For the text-containing cell, return its midpoint in [X, Y] coordinate format. 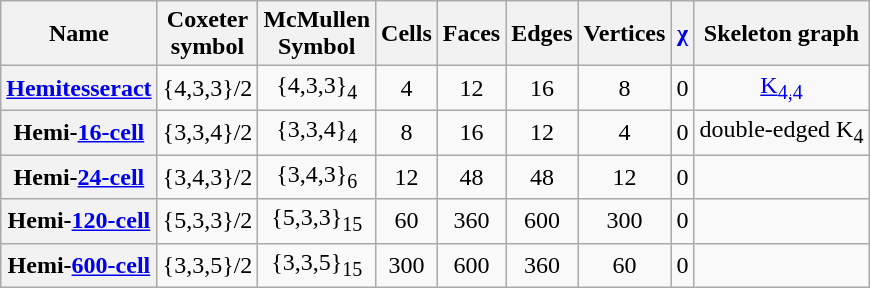
{5,3,3}/2 [208, 221]
McMullenSymbol [317, 34]
Coxetersymbol [208, 34]
{3,4,3}6 [317, 176]
Hemi-600-cell [79, 265]
Name [79, 34]
double-edged K4 [782, 132]
{4,3,3}4 [317, 88]
Skeleton graph [782, 34]
Faces [471, 34]
Hemitesseract [79, 88]
{5,3,3}15 [317, 221]
{4,3,3}/2 [208, 88]
{3,3,5}15 [317, 265]
{3,3,5}/2 [208, 265]
Hemi-24-cell [79, 176]
χ [682, 34]
Hemi-16-cell [79, 132]
Cells [407, 34]
{3,4,3}/2 [208, 176]
Vertices [624, 34]
{3,3,4}/2 [208, 132]
{3,3,4}4 [317, 132]
Edges [542, 34]
Hemi-120-cell [79, 221]
K4,4 [782, 88]
